Output the [x, y] coordinate of the center of the cell containing the given text.  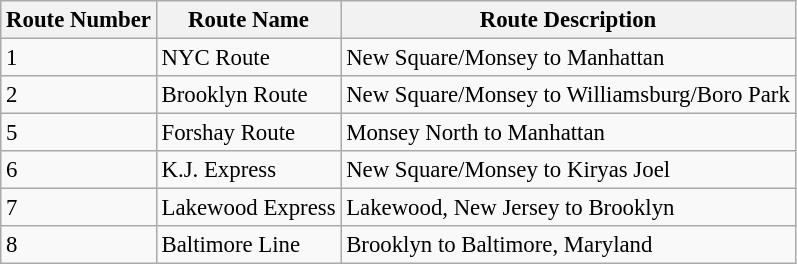
8 [79, 245]
7 [79, 208]
Route Name [248, 20]
New Square/Monsey to Manhattan [568, 58]
Brooklyn Route [248, 95]
Lakewood, New Jersey to Brooklyn [568, 208]
New Square/Monsey to Kiryas Joel [568, 170]
New Square/Monsey to Williamsburg/Boro Park [568, 95]
Lakewood Express [248, 208]
Brooklyn to Baltimore, Maryland [568, 245]
K.J. Express [248, 170]
2 [79, 95]
6 [79, 170]
NYC Route [248, 58]
1 [79, 58]
Route Description [568, 20]
Forshay Route [248, 133]
Baltimore Line [248, 245]
Route Number [79, 20]
Monsey North to Manhattan [568, 133]
5 [79, 133]
